Locate the cell with the specified text and output its (X, Y) center coordinate. 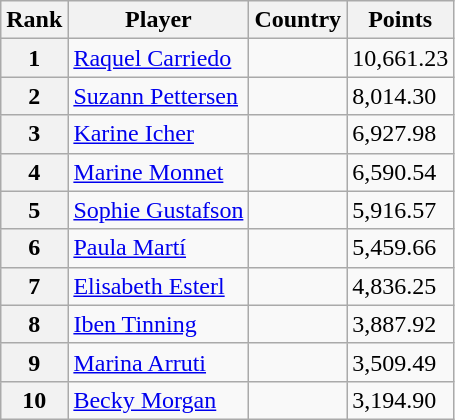
Suzann Pettersen (158, 96)
6,927.98 (400, 134)
8,014.30 (400, 96)
Iben Tinning (158, 324)
Player (158, 20)
3,194.90 (400, 400)
10,661.23 (400, 58)
4 (34, 172)
Marina Arruti (158, 362)
Points (400, 20)
6 (34, 248)
5,459.66 (400, 248)
Raquel Carriedo (158, 58)
Country (298, 20)
3 (34, 134)
Karine Icher (158, 134)
5,916.57 (400, 210)
7 (34, 286)
4,836.25 (400, 286)
Elisabeth Esterl (158, 286)
Becky Morgan (158, 400)
Paula Martí (158, 248)
1 (34, 58)
Rank (34, 20)
9 (34, 362)
10 (34, 400)
2 (34, 96)
5 (34, 210)
6,590.54 (400, 172)
3,509.49 (400, 362)
8 (34, 324)
Marine Monnet (158, 172)
3,887.92 (400, 324)
Sophie Gustafson (158, 210)
